Identify which cell holds the provided text, then report its (X, Y) central coordinate. 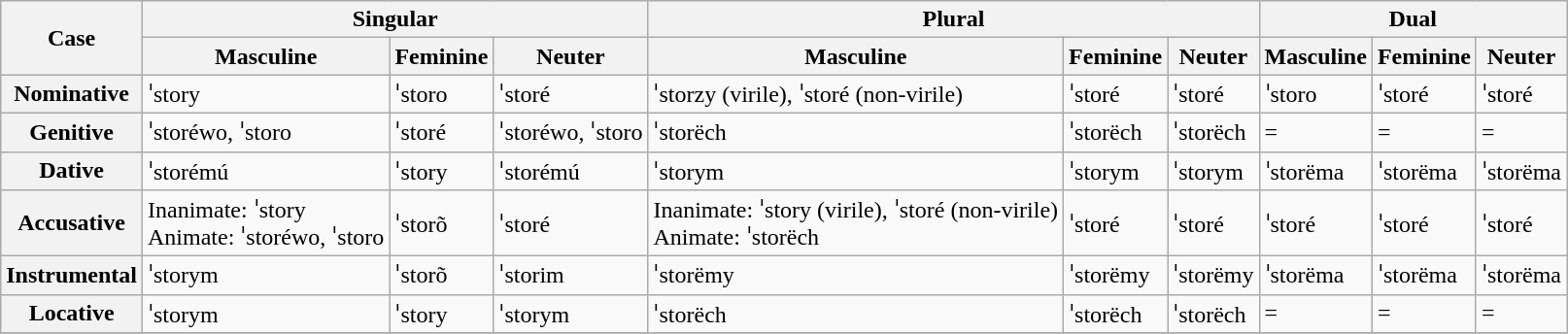
Dative (72, 171)
Accusative (72, 223)
ˈstorzy (virile), ˈstoré (non-virile) (856, 94)
Dual (1413, 19)
Singular (394, 19)
ˈstorim (571, 276)
Locative (72, 314)
Plural (954, 19)
Nominative (72, 94)
Instrumental (72, 276)
Genitive (72, 132)
Inanimate: ˈstory (virile), ˈstoré (non-virile) Animate: ˈstorëch (856, 223)
Case (72, 38)
Inanimate: ˈstory Animate: ˈstoréwo, ˈstoro (265, 223)
